Search for the cell housing the specified text and yield its (x, y) center coordinate. 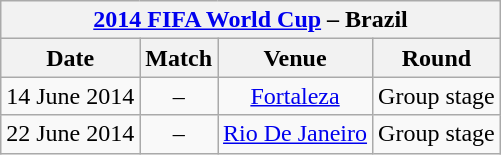
2014 FIFA World Cup – Brazil (251, 20)
Rio De Janeiro (296, 134)
Venue (296, 58)
Round (437, 58)
Fortaleza (296, 96)
Date (70, 58)
14 June 2014 (70, 96)
22 June 2014 (70, 134)
Match (179, 58)
